Pinpoint the cell where the given text exists, returning its [X, Y] midpoint coordinate. 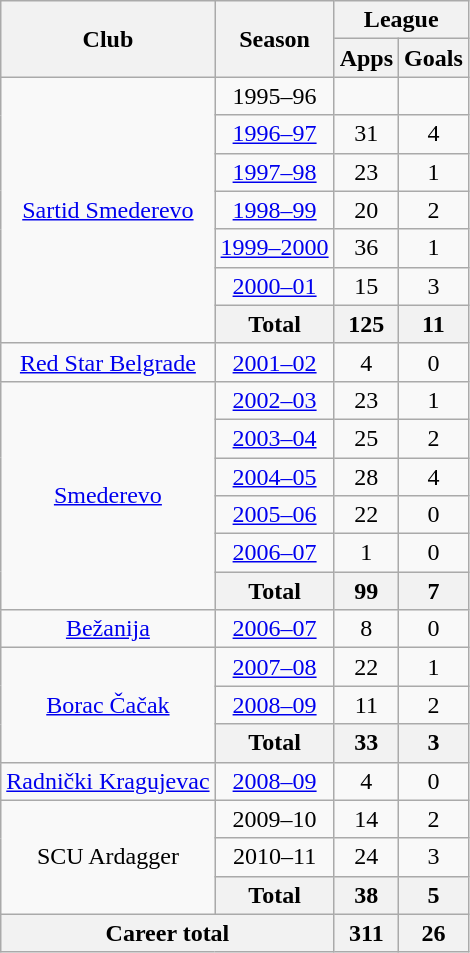
Apps [366, 58]
Sartid Smederevo [108, 210]
2004–05 [274, 477]
33 [366, 743]
2003–04 [274, 438]
Radnički Kragujevac [108, 781]
2000–01 [274, 286]
28 [366, 477]
1998–99 [274, 210]
2007–08 [274, 667]
125 [366, 324]
Season [274, 39]
1999–2000 [274, 248]
League [401, 20]
Goals [434, 58]
14 [366, 819]
311 [366, 933]
Club [108, 39]
2010–11 [274, 857]
31 [366, 134]
99 [366, 591]
2005–06 [274, 515]
Borac Čačak [108, 705]
26 [434, 933]
38 [366, 895]
5 [434, 895]
7 [434, 591]
SCU Ardagger [108, 857]
1995–96 [274, 96]
1996–97 [274, 134]
20 [366, 210]
Bežanija [108, 629]
Career total [168, 933]
25 [366, 438]
36 [366, 248]
2002–03 [274, 400]
2001–02 [274, 362]
2009–10 [274, 819]
8 [366, 629]
24 [366, 857]
Smederevo [108, 495]
1997–98 [274, 172]
15 [366, 286]
Red Star Belgrade [108, 362]
